Return the (x, y) coordinate for the center point of the cell that contains the specified text.  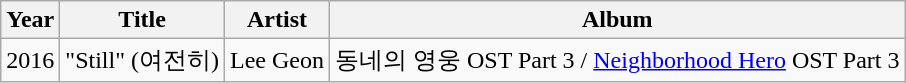
Lee Geon (276, 60)
동네의 영웅 OST Part 3 / Neighborhood Hero OST Part 3 (618, 60)
Album (618, 20)
"Still" (여전히) (142, 60)
Year (30, 20)
Artist (276, 20)
Title (142, 20)
2016 (30, 60)
